Detect which cell encompasses the target text, then output its (X, Y) center coordinate. 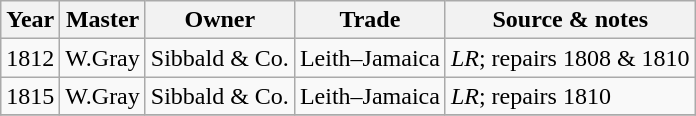
Year (30, 20)
LR; repairs 1808 & 1810 (570, 58)
1815 (30, 96)
Owner (220, 20)
1812 (30, 58)
Source & notes (570, 20)
Master (103, 20)
Trade (370, 20)
LR; repairs 1810 (570, 96)
